Capture the cell that displays the provided text and extract its [x, y] central coordinate. 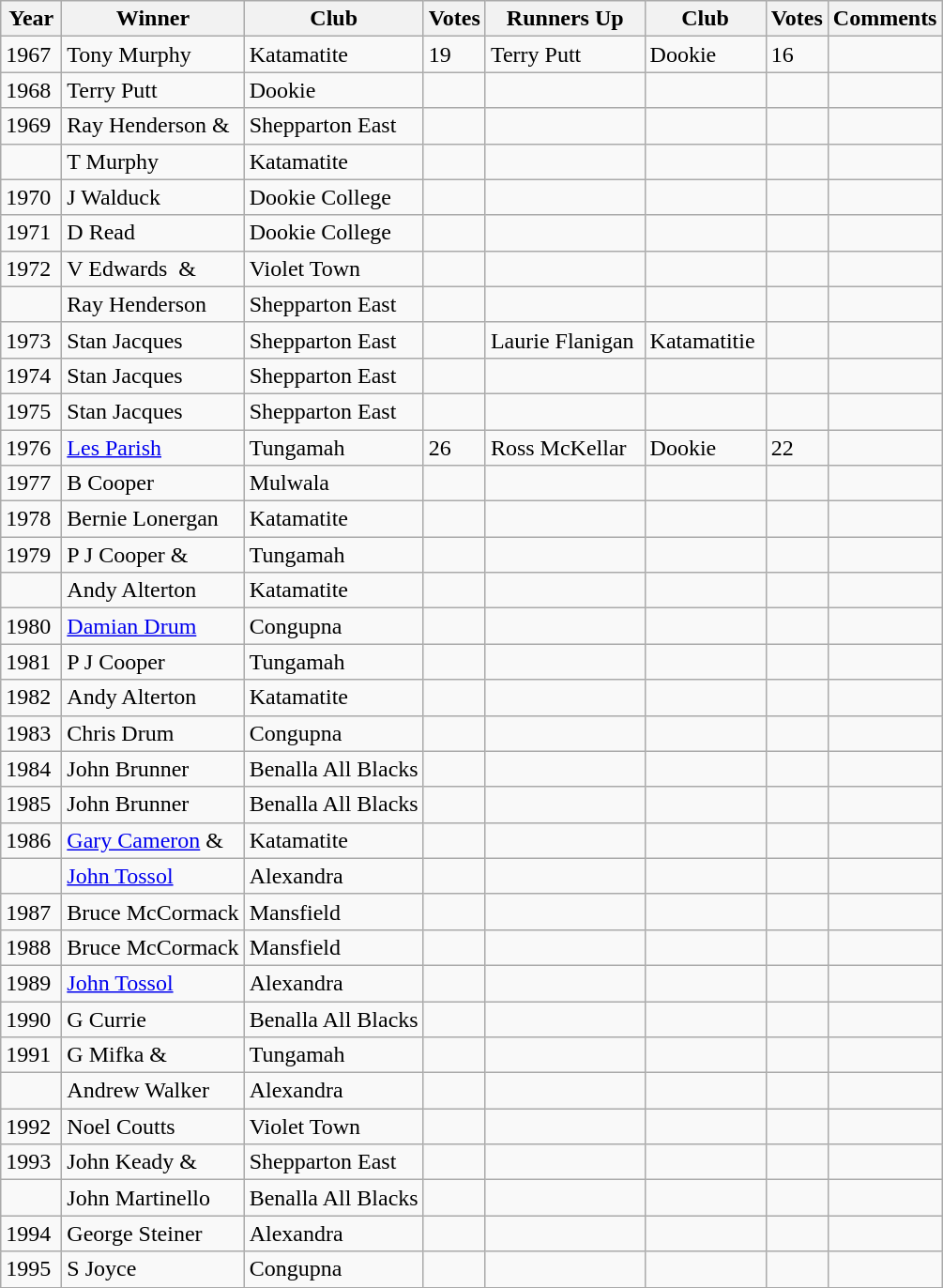
1974 [32, 376]
1988 [32, 947]
S Joyce [153, 1269]
1981 [32, 662]
Laurie Flanigan [565, 340]
1973 [32, 340]
1983 [32, 733]
Bernie Lonergan [153, 519]
1985 [32, 805]
Gary Cameron & [153, 840]
Katamatitie [706, 340]
19 [454, 54]
John Keady & [153, 1162]
1969 [32, 126]
1971 [32, 233]
1989 [32, 983]
1970 [32, 197]
Runners Up [565, 19]
1993 [32, 1162]
Year [32, 19]
1967 [32, 54]
G Currie [153, 1019]
Mulwala [334, 483]
1979 [32, 555]
Andrew Walker [153, 1091]
1968 [32, 90]
1986 [32, 840]
Comments [885, 19]
George Steiner [153, 1234]
1991 [32, 1055]
1976 [32, 448]
1982 [32, 698]
1978 [32, 519]
D Read [153, 233]
Noel Coutts [153, 1127]
G Mifka & [153, 1055]
1972 [32, 268]
V Edwards & [153, 268]
1987 [32, 912]
Ross McKellar [565, 448]
Tony Murphy [153, 54]
22 [797, 448]
Les Parish [153, 448]
1977 [32, 483]
Ray Henderson [153, 304]
1980 [32, 626]
T Murphy [153, 161]
P J Cooper [153, 662]
John Martinello [153, 1198]
1994 [32, 1234]
Winner [153, 19]
Chris Drum [153, 733]
J Walduck [153, 197]
1990 [32, 1019]
16 [797, 54]
B Cooper [153, 483]
1984 [32, 769]
1975 [32, 411]
P J Cooper & [153, 555]
Ray Henderson & [153, 126]
1992 [32, 1127]
1995 [32, 1269]
Damian Drum [153, 626]
26 [454, 448]
